From the cell containing the given text, extract its center point as [x, y] coordinate. 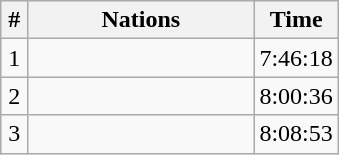
Nations [141, 20]
Time [296, 20]
2 [14, 96]
# [14, 20]
3 [14, 134]
1 [14, 58]
8:00:36 [296, 96]
7:46:18 [296, 58]
8:08:53 [296, 134]
